Search for the cell housing the specified text and yield its [X, Y] center coordinate. 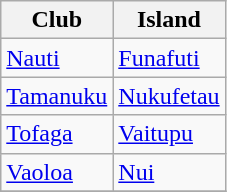
Tamanuku [57, 96]
Nukufetau [169, 96]
Tofaga [57, 134]
Funafuti [169, 58]
Club [57, 20]
Vaitupu [169, 134]
Nauti [57, 58]
Vaoloa [57, 172]
Island [169, 20]
Nui [169, 172]
